Return [X, Y] of the center of cell containing provided text 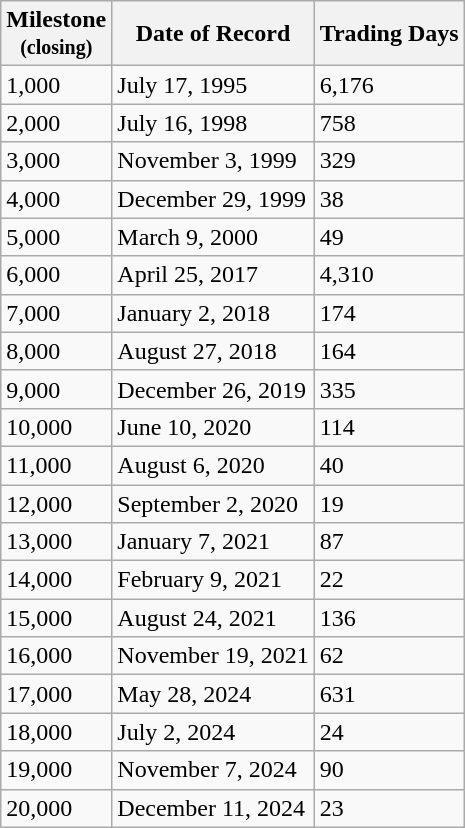
4,000 [56, 199]
49 [389, 237]
114 [389, 427]
3,000 [56, 161]
January 7, 2021 [213, 542]
August 27, 2018 [213, 351]
June 10, 2020 [213, 427]
23 [389, 808]
November 7, 2024 [213, 770]
5,000 [56, 237]
Date of Record [213, 34]
24 [389, 732]
14,000 [56, 580]
July 17, 1995 [213, 85]
40 [389, 465]
Trading Days [389, 34]
April 25, 2017 [213, 275]
16,000 [56, 656]
August 6, 2020 [213, 465]
July 2, 2024 [213, 732]
August 24, 2021 [213, 618]
February 9, 2021 [213, 580]
Milestone(closing) [56, 34]
December 26, 2019 [213, 389]
22 [389, 580]
March 9, 2000 [213, 237]
90 [389, 770]
17,000 [56, 694]
July 16, 1998 [213, 123]
329 [389, 161]
November 3, 1999 [213, 161]
11,000 [56, 465]
12,000 [56, 503]
November 19, 2021 [213, 656]
13,000 [56, 542]
19 [389, 503]
8,000 [56, 351]
164 [389, 351]
December 29, 1999 [213, 199]
38 [389, 199]
January 2, 2018 [213, 313]
20,000 [56, 808]
19,000 [56, 770]
15,000 [56, 618]
2,000 [56, 123]
174 [389, 313]
758 [389, 123]
9,000 [56, 389]
136 [389, 618]
4,310 [389, 275]
335 [389, 389]
87 [389, 542]
18,000 [56, 732]
631 [389, 694]
10,000 [56, 427]
May 28, 2024 [213, 694]
1,000 [56, 85]
December 11, 2024 [213, 808]
6,176 [389, 85]
September 2, 2020 [213, 503]
62 [389, 656]
6,000 [56, 275]
7,000 [56, 313]
